For the text-containing cell, return its midpoint in (X, Y) coordinate format. 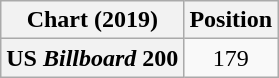
Position (231, 20)
Chart (2019) (92, 20)
179 (231, 58)
US Billboard 200 (92, 58)
